Extract the [x, y] coordinate from the center of the cell holding the provided text.  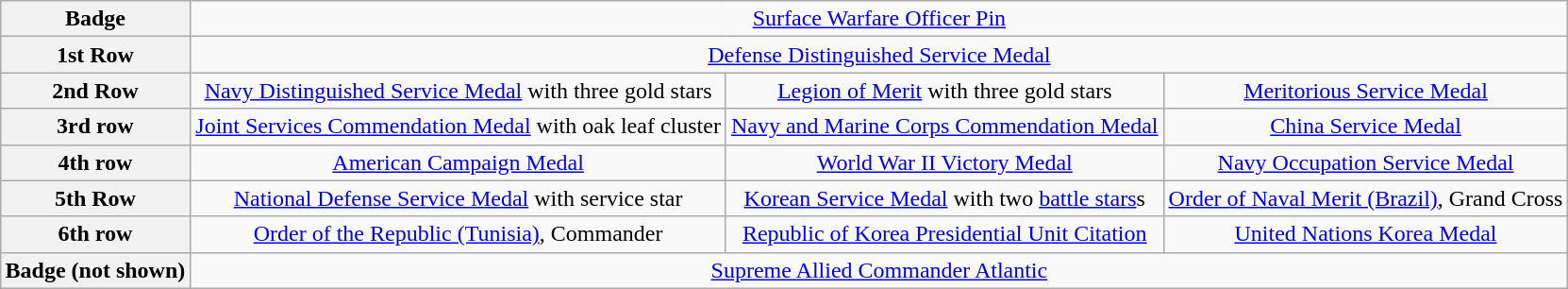
National Defense Service Medal with service star [459, 198]
Surface Warfare Officer Pin [879, 19]
Order of the Republic (Tunisia), Commander [459, 234]
Badge [95, 19]
Supreme Allied Commander Atlantic [879, 270]
Legion of Merit with three gold stars [944, 91]
4th row [95, 162]
1st Row [95, 55]
Navy and Marine Corps Commendation Medal [944, 127]
6th row [95, 234]
Defense Distinguished Service Medal [879, 55]
Navy Occupation Service Medal [1366, 162]
2nd Row [95, 91]
Order of Naval Merit (Brazil), Grand Cross [1366, 198]
Meritorious Service Medal [1366, 91]
Joint Services Commendation Medal with oak leaf cluster [459, 127]
United Nations Korea Medal [1366, 234]
Badge (not shown) [95, 270]
American Campaign Medal [459, 162]
3rd row [95, 127]
Korean Service Medal with two battle starss [944, 198]
5th Row [95, 198]
World War II Victory Medal [944, 162]
Republic of Korea Presidential Unit Citation [944, 234]
China Service Medal [1366, 127]
Navy Distinguished Service Medal with three gold stars [459, 91]
